Return [x, y] of the center of cell containing provided text 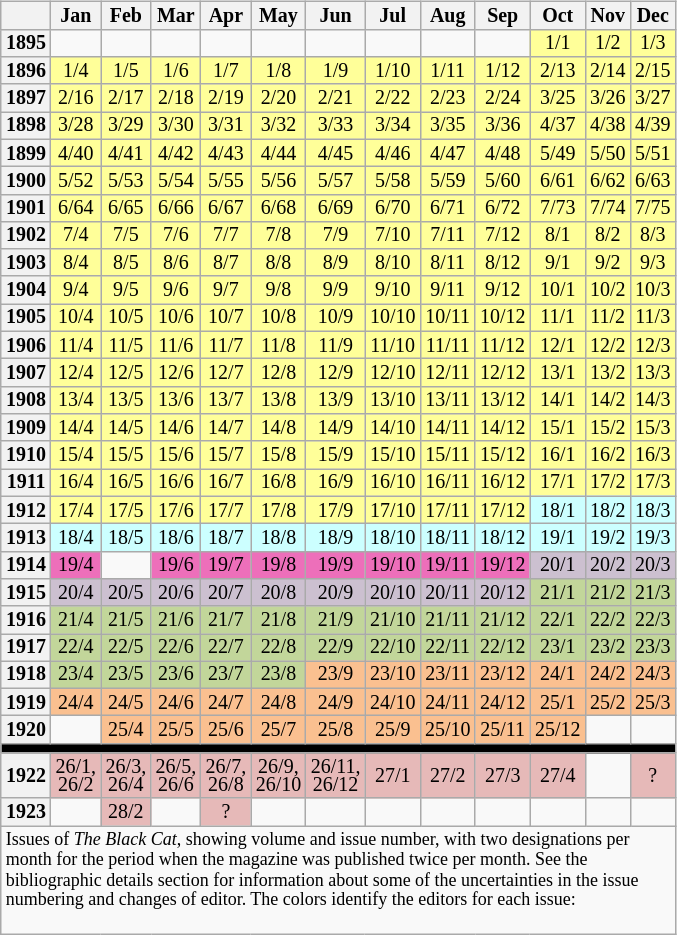
7/10 [392, 234]
19/9 [336, 564]
22/5 [126, 648]
1920 [26, 730]
2/16 [76, 98]
14/5 [126, 428]
1/2 [608, 42]
5/55 [226, 180]
7/75 [652, 208]
7/8 [278, 234]
13/11 [448, 400]
8/5 [126, 262]
16/4 [76, 482]
4/37 [558, 126]
23/5 [126, 674]
7/6 [176, 234]
22/2 [608, 620]
10/10 [392, 318]
2/14 [608, 70]
23/3 [652, 648]
5/51 [652, 152]
9/8 [278, 290]
17/10 [392, 510]
12/5 [126, 372]
8/12 [502, 262]
2/23 [448, 98]
21/10 [392, 620]
18/10 [392, 538]
22/6 [176, 648]
13/12 [502, 400]
14/7 [226, 428]
26/7, 26/8 [226, 776]
2/21 [336, 98]
21/7 [226, 620]
8/8 [278, 262]
3/30 [176, 126]
1903 [26, 262]
18/9 [336, 538]
22/7 [226, 648]
19/11 [448, 564]
3/28 [76, 126]
21/8 [278, 620]
21/9 [336, 620]
14/1 [558, 400]
1902 [26, 234]
15/6 [176, 454]
23/8 [278, 674]
23/1 [558, 648]
17/7 [226, 510]
11/8 [278, 344]
15/12 [502, 454]
19/2 [608, 538]
1901 [26, 208]
15/8 [278, 454]
25/8 [336, 730]
20/6 [176, 592]
1922 [26, 776]
14/8 [278, 428]
1/3 [652, 42]
1900 [26, 180]
26/1, 26/2 [76, 776]
16/3 [652, 454]
3/26 [608, 98]
6/65 [126, 208]
6/72 [502, 208]
14/11 [448, 428]
1908 [26, 400]
24/4 [76, 702]
1897 [26, 98]
Jun [336, 16]
21/1 [558, 592]
10/5 [126, 318]
23/10 [392, 674]
18/4 [76, 538]
22/3 [652, 620]
11/11 [448, 344]
4/38 [608, 126]
15/7 [226, 454]
23/4 [76, 674]
14/10 [392, 428]
1918 [26, 674]
9/9 [336, 290]
12/9 [336, 372]
1916 [26, 620]
27/2 [448, 776]
1907 [26, 372]
24/10 [392, 702]
1906 [26, 344]
19/12 [502, 564]
3/32 [278, 126]
1/6 [176, 70]
18/8 [278, 538]
1914 [26, 564]
19/7 [226, 564]
15/10 [392, 454]
1898 [26, 126]
Dec [652, 16]
11/2 [608, 318]
9/10 [392, 290]
25/7 [278, 730]
9/11 [448, 290]
3/36 [502, 126]
6/64 [76, 208]
2/22 [392, 98]
22/8 [278, 648]
9/5 [126, 290]
17/2 [608, 482]
11/10 [392, 344]
Jan [76, 16]
15/3 [652, 428]
17/5 [126, 510]
1912 [26, 510]
3/34 [392, 126]
9/12 [502, 290]
1/4 [76, 70]
17/6 [176, 510]
10/3 [652, 290]
21/11 [448, 620]
1917 [26, 648]
9/7 [226, 290]
16/12 [502, 482]
10/1 [558, 290]
12/3 [652, 344]
1/12 [502, 70]
21/4 [76, 620]
11/3 [652, 318]
20/1 [558, 564]
10/12 [502, 318]
9/1 [558, 262]
10/6 [176, 318]
15/4 [76, 454]
10/4 [76, 318]
27/3 [502, 776]
16/8 [278, 482]
11/1 [558, 318]
6/70 [392, 208]
5/49 [558, 152]
8/1 [558, 234]
27/1 [392, 776]
1895 [26, 42]
24/8 [278, 702]
1915 [26, 592]
5/59 [448, 180]
8/9 [336, 262]
1/7 [226, 70]
17/4 [76, 510]
10/2 [608, 290]
17/3 [652, 482]
21/5 [126, 620]
7/12 [502, 234]
Aug [448, 16]
18/5 [126, 538]
8/4 [76, 262]
10/8 [278, 318]
Apr [226, 16]
4/41 [126, 152]
5/52 [76, 180]
17/9 [336, 510]
22/9 [336, 648]
26/11, 26/12 [336, 776]
22/11 [448, 648]
1919 [26, 702]
5/56 [278, 180]
23/7 [226, 674]
16/10 [392, 482]
6/63 [652, 180]
25/4 [126, 730]
1904 [26, 290]
6/62 [608, 180]
23/2 [608, 648]
25/3 [652, 702]
16/7 [226, 482]
20/10 [392, 592]
13/5 [126, 400]
Nov [608, 16]
14/3 [652, 400]
1899 [26, 152]
1911 [26, 482]
7/74 [608, 208]
4/44 [278, 152]
1/8 [278, 70]
27/4 [558, 776]
18/3 [652, 510]
5/54 [176, 180]
11/9 [336, 344]
15/5 [126, 454]
8/11 [448, 262]
19/1 [558, 538]
7/11 [448, 234]
3/29 [126, 126]
2/15 [652, 70]
12/4 [76, 372]
7/7 [226, 234]
May [278, 16]
23/6 [176, 674]
8/3 [652, 234]
3/31 [226, 126]
20/8 [278, 592]
16/11 [448, 482]
1909 [26, 428]
20/7 [226, 592]
2/13 [558, 70]
6/68 [278, 208]
24/1 [558, 674]
3/27 [652, 98]
4/39 [652, 126]
6/66 [176, 208]
11/4 [76, 344]
24/9 [336, 702]
10/9 [336, 318]
1/10 [392, 70]
22/12 [502, 648]
17/11 [448, 510]
14/6 [176, 428]
12/6 [176, 372]
10/11 [448, 318]
1/11 [448, 70]
24/2 [608, 674]
19/4 [76, 564]
7/73 [558, 208]
2/17 [126, 98]
18/2 [608, 510]
7/4 [76, 234]
14/12 [502, 428]
23/11 [448, 674]
Mar [176, 16]
13/8 [278, 400]
22/10 [392, 648]
3/33 [336, 126]
1923 [26, 812]
25/2 [608, 702]
Sep [502, 16]
12/8 [278, 372]
16/1 [558, 454]
21/3 [652, 592]
24/11 [448, 702]
1896 [26, 70]
26/5, 26/6 [176, 776]
25/12 [558, 730]
6/61 [558, 180]
1/5 [126, 70]
6/71 [448, 208]
Feb [126, 16]
14/9 [336, 428]
9/2 [608, 262]
19/3 [652, 538]
11/5 [126, 344]
20/2 [608, 564]
2/18 [176, 98]
12/11 [448, 372]
12/12 [502, 372]
20/3 [652, 564]
20/11 [448, 592]
24/7 [226, 702]
5/53 [126, 180]
20/12 [502, 592]
3/35 [448, 126]
9/4 [76, 290]
12/10 [392, 372]
22/1 [558, 620]
13/7 [226, 400]
9/6 [176, 290]
20/5 [126, 592]
11/7 [226, 344]
2/24 [502, 98]
18/12 [502, 538]
24/6 [176, 702]
23/9 [336, 674]
17/8 [278, 510]
4/40 [76, 152]
26/3, 26/4 [126, 776]
13/4 [76, 400]
19/8 [278, 564]
25/1 [558, 702]
4/48 [502, 152]
4/45 [336, 152]
21/12 [502, 620]
17/1 [558, 482]
25/9 [392, 730]
15/1 [558, 428]
14/2 [608, 400]
28/2 [126, 812]
8/2 [608, 234]
1910 [26, 454]
2/20 [278, 98]
5/50 [608, 152]
2/19 [226, 98]
Jul [392, 16]
26/9, 26/10 [278, 776]
7/5 [126, 234]
8/6 [176, 262]
11/6 [176, 344]
25/10 [448, 730]
20/4 [76, 592]
12/2 [608, 344]
8/10 [392, 262]
6/69 [336, 208]
21/2 [608, 592]
24/5 [126, 702]
3/25 [558, 98]
16/5 [126, 482]
15/9 [336, 454]
13/1 [558, 372]
23/12 [502, 674]
16/9 [336, 482]
9/3 [652, 262]
18/6 [176, 538]
13/9 [336, 400]
4/43 [226, 152]
6/67 [226, 208]
22/4 [76, 648]
15/2 [608, 428]
16/2 [608, 454]
1913 [26, 538]
19/10 [392, 564]
25/5 [176, 730]
8/7 [226, 262]
21/6 [176, 620]
7/9 [336, 234]
13/6 [176, 400]
24/3 [652, 674]
12/1 [558, 344]
25/6 [226, 730]
20/9 [336, 592]
17/12 [502, 510]
5/58 [392, 180]
11/12 [502, 344]
4/46 [392, 152]
12/7 [226, 372]
18/11 [448, 538]
13/10 [392, 400]
1/9 [336, 70]
10/7 [226, 318]
16/6 [176, 482]
13/2 [608, 372]
1/1 [558, 42]
14/4 [76, 428]
4/42 [176, 152]
18/1 [558, 510]
Oct [558, 16]
18/7 [226, 538]
25/11 [502, 730]
5/60 [502, 180]
19/6 [176, 564]
1905 [26, 318]
24/12 [502, 702]
4/47 [448, 152]
5/57 [336, 180]
13/3 [652, 372]
15/11 [448, 454]
